Output the [X, Y] coordinate of the center of the cell containing the given text.  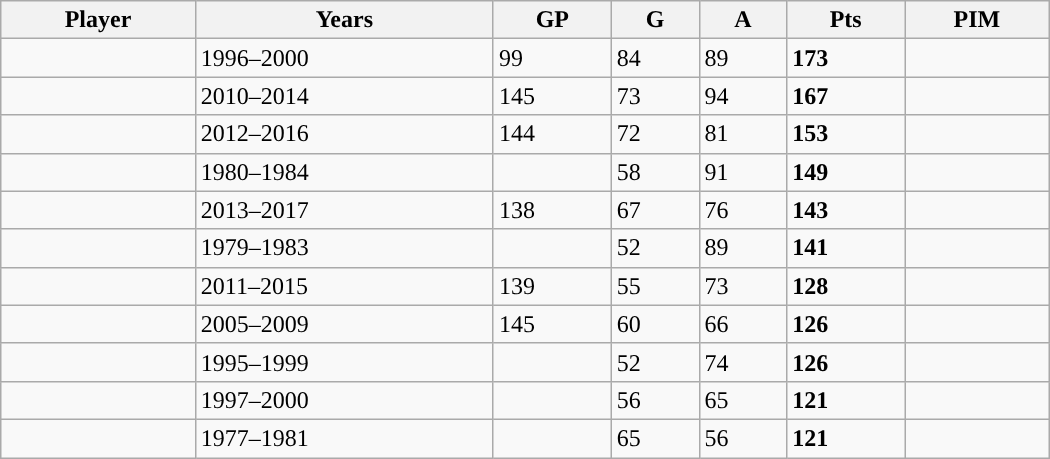
144 [552, 134]
139 [552, 286]
PIM [978, 20]
A [743, 20]
173 [846, 58]
84 [655, 58]
74 [743, 362]
149 [846, 172]
GP [552, 20]
60 [655, 324]
153 [846, 134]
67 [655, 210]
143 [846, 210]
76 [743, 210]
141 [846, 248]
58 [655, 172]
99 [552, 58]
94 [743, 96]
72 [655, 134]
1995–1999 [344, 362]
1977–1981 [344, 438]
66 [743, 324]
1996–2000 [344, 58]
2010–2014 [344, 96]
G [655, 20]
2005–2009 [344, 324]
2012–2016 [344, 134]
Years [344, 20]
81 [743, 134]
1980–1984 [344, 172]
1997–2000 [344, 400]
55 [655, 286]
138 [552, 210]
1979–1983 [344, 248]
2013–2017 [344, 210]
128 [846, 286]
167 [846, 96]
Player [98, 20]
2011–2015 [344, 286]
91 [743, 172]
Pts [846, 20]
